For the text-containing cell, return its midpoint in (x, y) coordinate format. 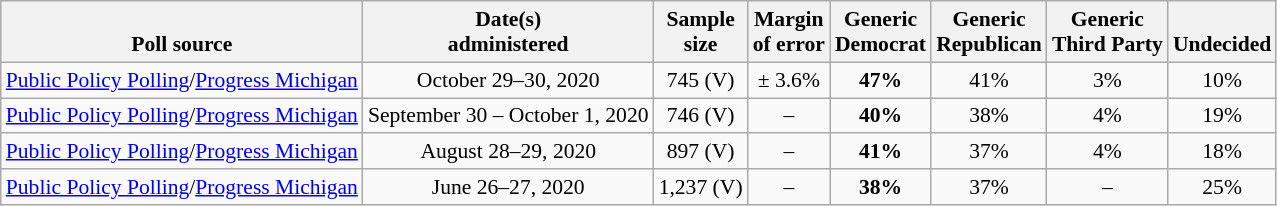
GenericThird Party (1108, 32)
3% (1108, 80)
25% (1222, 187)
47% (880, 80)
745 (V) (701, 80)
September 30 – October 1, 2020 (508, 116)
897 (V) (701, 152)
18% (1222, 152)
40% (880, 116)
GenericDemocrat (880, 32)
GenericRepublican (989, 32)
19% (1222, 116)
Marginof error (789, 32)
August 28–29, 2020 (508, 152)
October 29–30, 2020 (508, 80)
Samplesize (701, 32)
Date(s)administered (508, 32)
June 26–27, 2020 (508, 187)
1,237 (V) (701, 187)
10% (1222, 80)
Undecided (1222, 32)
746 (V) (701, 116)
± 3.6% (789, 80)
Poll source (182, 32)
